Identify which cell holds the provided text, then report its [X, Y] central coordinate. 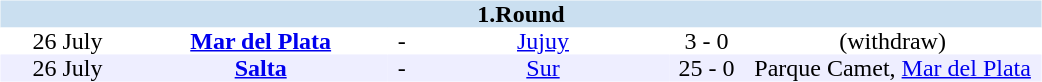
Jujuy [544, 42]
(withdraw) [893, 42]
Sur [544, 68]
Mar del Plata [260, 42]
Parque Camet, Mar del Plata [893, 68]
3 - 0 [706, 42]
1.Round [520, 14]
25 - 0 [706, 68]
Salta [260, 68]
